Output the (x, y) coordinate of the center of the cell containing the given text.  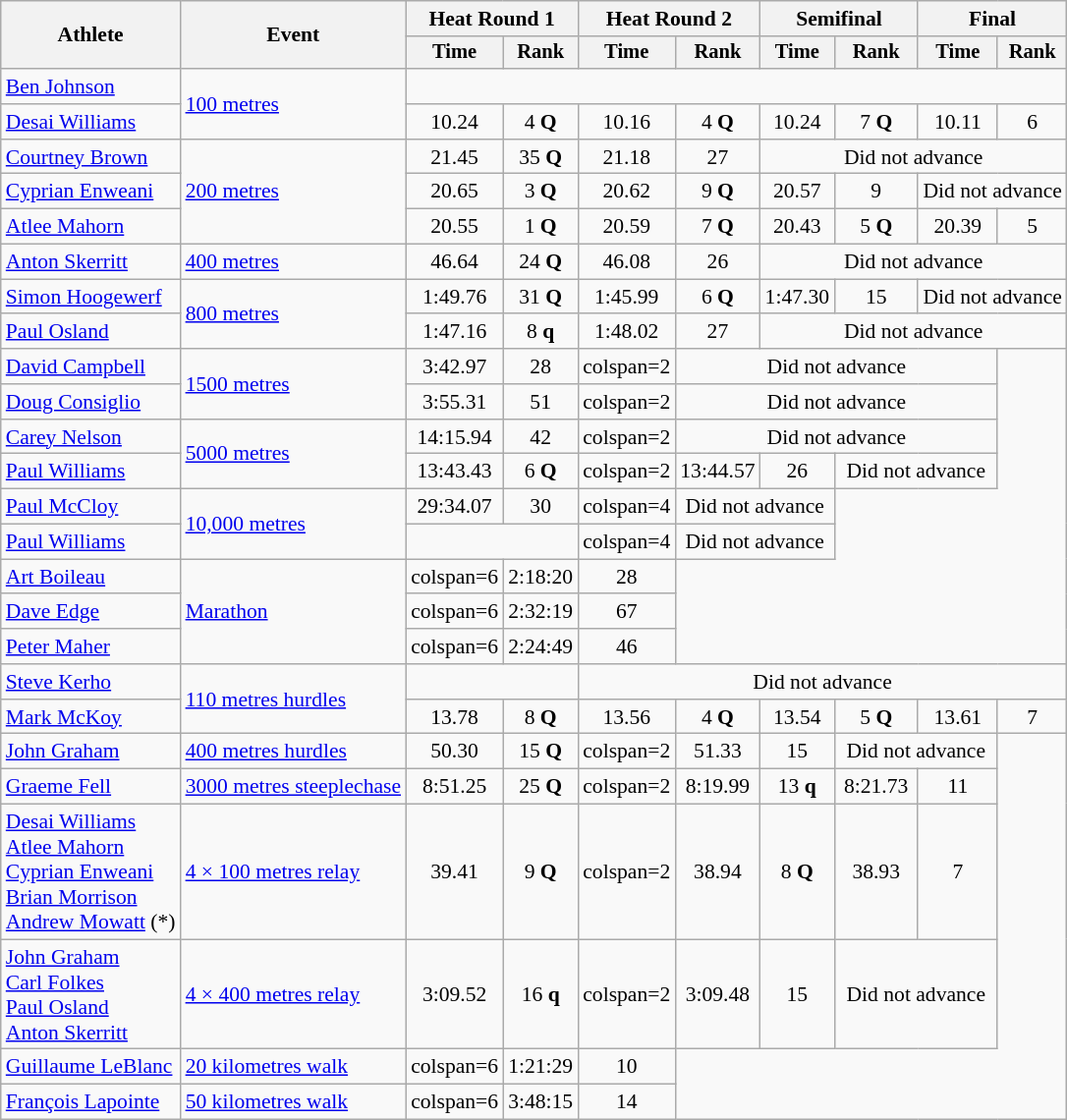
13 q (798, 787)
400 metres (294, 262)
20.43 (798, 227)
Mark McKoy (90, 717)
2:24:49 (540, 646)
Graeme Fell (90, 787)
John GrahamCarl FolkesPaul OslandAnton Skerritt (90, 994)
20.62 (627, 192)
200 metres (294, 193)
1 Q (540, 227)
Peter Maher (90, 646)
20.65 (454, 192)
20 kilometres walk (294, 1067)
Guillaume LeBlanc (90, 1067)
1500 metres (294, 383)
400 metres hurdles (294, 752)
13.56 (627, 717)
2:32:19 (540, 612)
50.30 (454, 752)
21.18 (627, 157)
François Lapointe (90, 1102)
Heat Round 2 (668, 19)
10.11 (957, 122)
David Campbell (90, 366)
Semifinal (839, 19)
Cyprian Enweani (90, 192)
30 (540, 507)
Doug Consiglio (90, 402)
13:43.43 (454, 472)
4 × 400 metres relay (294, 994)
46.64 (454, 262)
John Graham (90, 752)
100 metres (294, 104)
38.93 (876, 872)
15 Q (540, 752)
51.33 (717, 752)
8:19.99 (717, 787)
14 (627, 1102)
20.55 (454, 227)
38.94 (717, 872)
3:55.31 (454, 402)
29:34.07 (454, 507)
3000 metres steeplechase (294, 787)
13:44.57 (717, 472)
Anton Skerritt (90, 262)
10.16 (627, 122)
110 metres hurdles (294, 700)
10 (627, 1067)
5 (1032, 227)
13.54 (798, 717)
Simon Hoogewerf (90, 297)
Atlee Mahorn (90, 227)
2:18:20 (540, 577)
Carey Nelson (90, 437)
Heat Round 1 (491, 19)
20.57 (798, 192)
Art Boileau (90, 577)
1:47.16 (454, 332)
31 Q (540, 297)
800 metres (294, 314)
Desai WilliamsAtlee MahornCyprian EnweaniBrian MorrisonAndrew Mowatt (*) (90, 872)
Marathon (294, 611)
Ben Johnson (90, 86)
9 (876, 192)
Paul McCloy (90, 507)
67 (627, 612)
3:09.48 (717, 994)
24 Q (540, 262)
5000 metres (294, 454)
Courtney Brown (90, 157)
8:21.73 (876, 787)
1:21:29 (540, 1067)
4 × 100 metres relay (294, 872)
1:45.99 (627, 297)
3:48:15 (540, 1102)
1:47.30 (798, 297)
51 (540, 402)
20.39 (957, 227)
1:49.76 (454, 297)
35 Q (540, 157)
8:51.25 (454, 787)
25 Q (540, 787)
21.45 (454, 157)
Dave Edge (90, 612)
11 (957, 787)
Final (992, 19)
10,000 metres (294, 525)
20.59 (627, 227)
1:48.02 (627, 332)
14:15.94 (454, 437)
Desai Williams (90, 122)
46 (627, 646)
16 q (540, 994)
3 Q (540, 192)
Athlete (90, 35)
Steve Kerho (90, 682)
3:09.52 (454, 994)
Paul Osland (90, 332)
Event (294, 35)
46.08 (627, 262)
42 (540, 437)
13.61 (957, 717)
50 kilometres walk (294, 1102)
39.41 (454, 872)
3:42.97 (454, 366)
8 q (540, 332)
13.78 (454, 717)
6 (1032, 122)
